For the text-containing cell, return its midpoint in [X, Y] coordinate format. 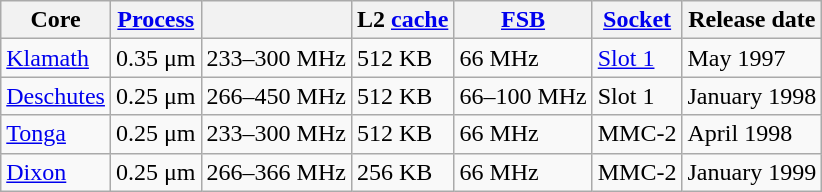
266–450 MHz [276, 96]
L2 cache [402, 20]
Release date [752, 20]
Dixon [56, 172]
Core [56, 20]
Tonga [56, 134]
January 1999 [752, 172]
January 1998 [752, 96]
Klamath [56, 58]
May 1997 [752, 58]
Process [156, 20]
Deschutes [56, 96]
Socket [637, 20]
0.35 μm [156, 58]
266–366 MHz [276, 172]
FSB [523, 20]
April 1998 [752, 134]
256 KB [402, 172]
66–100 MHz [523, 96]
